Detect which cell encompasses the target text, then output its (X, Y) center coordinate. 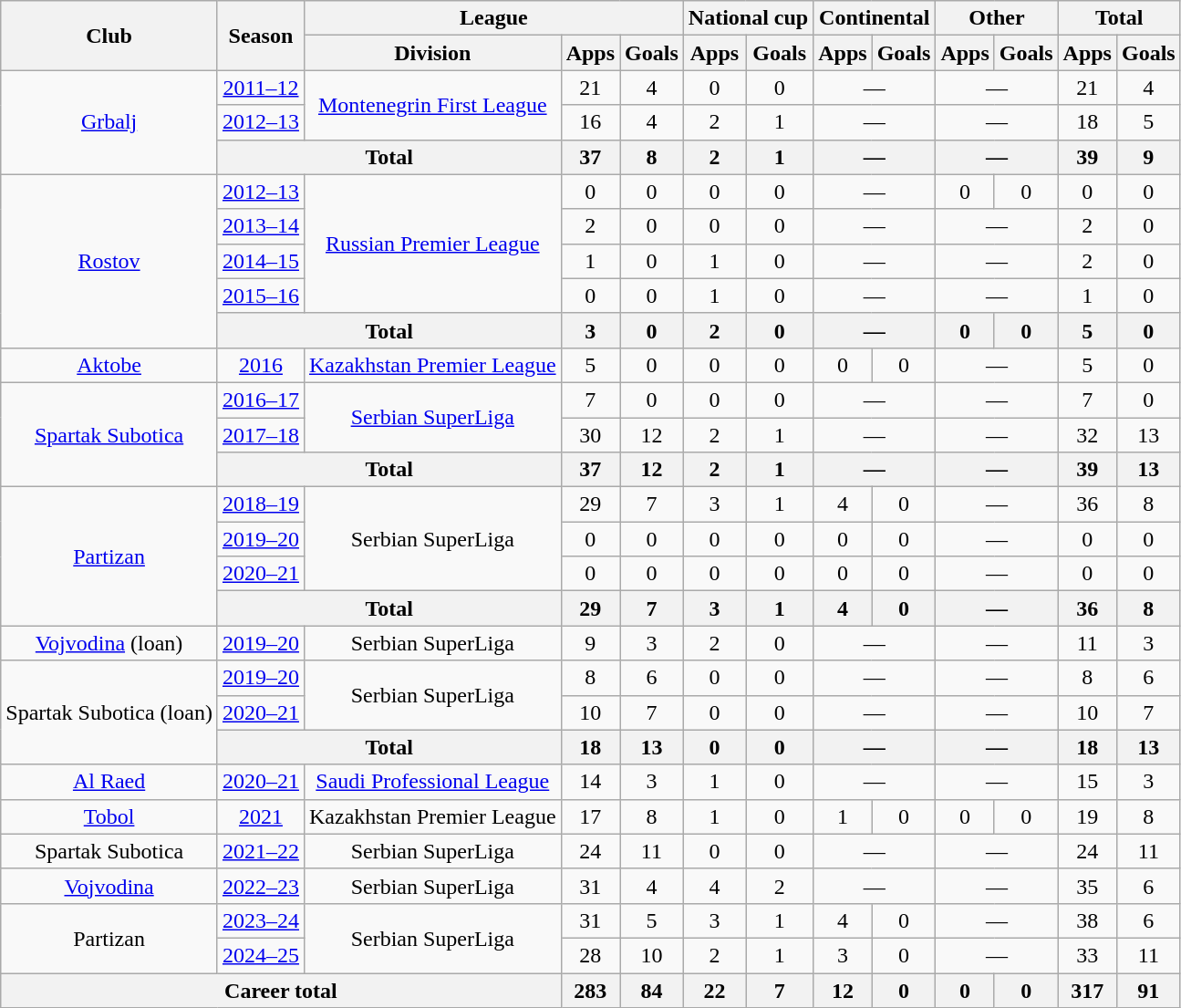
317 (1087, 990)
League (493, 18)
Season (261, 36)
32 (1087, 435)
Vojvodina (loan) (109, 643)
2017–18 (261, 435)
Al Raed (109, 782)
14 (590, 782)
84 (652, 990)
Division (432, 53)
2014–15 (261, 261)
Spartak Subotica (loan) (109, 712)
28 (590, 955)
283 (590, 990)
Continental (875, 18)
2021–22 (261, 851)
Tobol (109, 816)
2021 (261, 816)
30 (590, 435)
2013–14 (261, 226)
38 (1087, 920)
2015–16 (261, 296)
91 (1148, 990)
2023–24 (261, 920)
22 (714, 990)
Grbalj (109, 122)
19 (1087, 816)
Aktobe (109, 365)
2024–25 (261, 955)
2018–19 (261, 504)
Career total (281, 990)
Club (109, 36)
Montenegrin First League (432, 105)
Other (997, 18)
Rostov (109, 261)
2022–23 (261, 886)
2016 (261, 365)
17 (590, 816)
Saudi Professional League (432, 782)
National cup (748, 18)
33 (1087, 955)
Vojvodina (109, 886)
2016–17 (261, 400)
2011–12 (261, 88)
15 (1087, 782)
16 (590, 122)
35 (1087, 886)
Russian Premier League (432, 244)
